Return the (x, y) coordinate for the center point of the cell that contains the specified text.  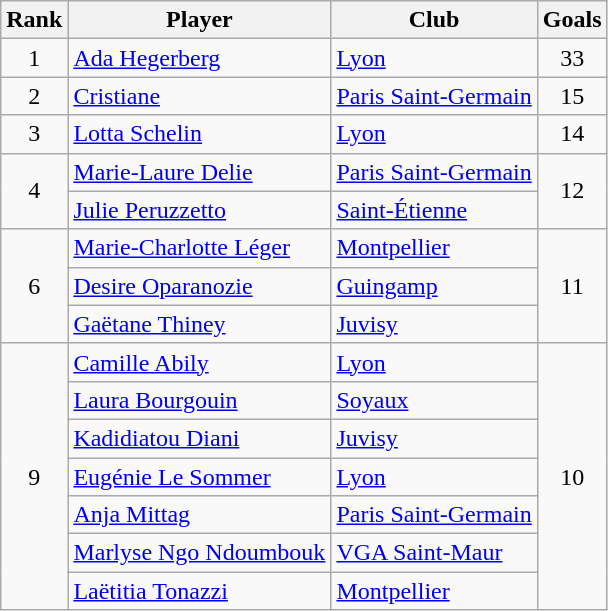
Rank (34, 20)
1 (34, 58)
Marie-Charlotte Léger (200, 248)
33 (572, 58)
Saint-Étienne (434, 210)
Laura Bourgouin (200, 400)
Lotta Schelin (200, 134)
Julie Peruzzetto (200, 210)
Marlyse Ngo Ndoumbouk (200, 553)
Gaëtane Thiney (200, 324)
Soyaux (434, 400)
Guingamp (434, 286)
2 (34, 96)
11 (572, 286)
Club (434, 20)
Goals (572, 20)
Laëtitia Tonazzi (200, 591)
Eugénie Le Sommer (200, 477)
10 (572, 476)
Anja Mittag (200, 515)
Ada Hegerberg (200, 58)
Camille Abily (200, 362)
Marie-Laure Delie (200, 172)
9 (34, 476)
Kadidiatou Diani (200, 438)
Desire Oparanozie (200, 286)
6 (34, 286)
Cristiane (200, 96)
4 (34, 191)
15 (572, 96)
Player (200, 20)
14 (572, 134)
VGA Saint-Maur (434, 553)
3 (34, 134)
12 (572, 191)
